Provide the [X, Y] coordinate of the cell's center where the given text is located.  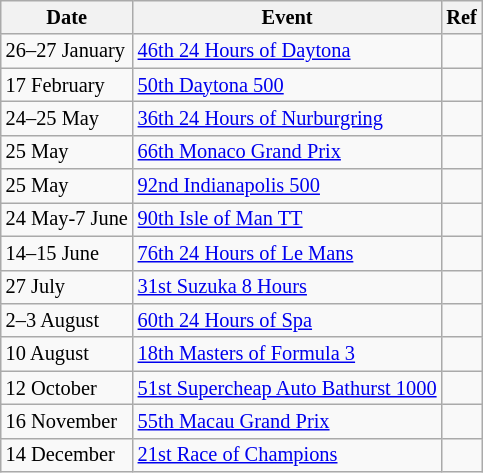
12 October [67, 388]
24–25 May [67, 118]
26–27 January [67, 51]
27 July [67, 287]
36th 24 Hours of Nurburgring [288, 118]
Ref [461, 17]
51st Supercheap Auto Bathurst 1000 [288, 388]
16 November [67, 421]
55th Macau Grand Prix [288, 421]
18th Masters of Formula 3 [288, 354]
21st Race of Champions [288, 455]
14 December [67, 455]
14–15 June [67, 253]
2–3 August [67, 320]
90th Isle of Man TT [288, 219]
46th 24 Hours of Daytona [288, 51]
Event [288, 17]
66th Monaco Grand Prix [288, 152]
17 February [67, 85]
92nd Indianapolis 500 [288, 186]
10 August [67, 354]
50th Daytona 500 [288, 85]
76th 24 Hours of Le Mans [288, 253]
Date [67, 17]
24 May-7 June [67, 219]
31st Suzuka 8 Hours [288, 287]
60th 24 Hours of Spa [288, 320]
